Extract the [X, Y] coordinate from the center of the cell holding the provided text.  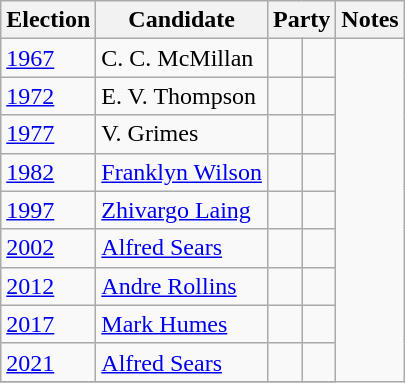
2002 [48, 248]
2017 [48, 324]
E. V. Thompson [182, 96]
Party [301, 20]
1997 [48, 210]
1977 [48, 134]
1967 [48, 58]
2021 [48, 362]
Election [48, 20]
Zhivargo Laing [182, 210]
Candidate [182, 20]
C. C. McMillan [182, 58]
V. Grimes [182, 134]
Notes [370, 20]
Andre Rollins [182, 286]
2012 [48, 286]
1972 [48, 96]
Franklyn Wilson [182, 172]
Mark Humes [182, 324]
1982 [48, 172]
